Determine the [x, y] coordinate at the center of the cell enclosing the given text.  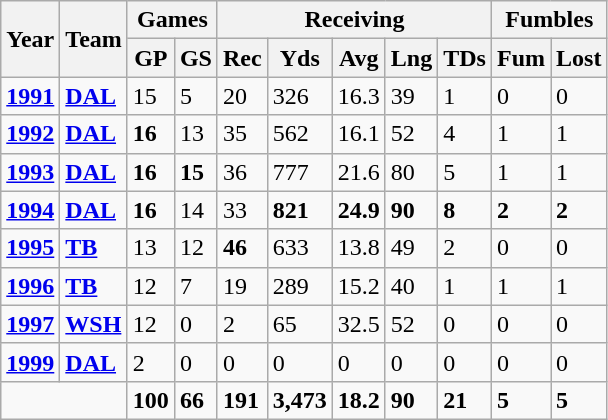
100 [150, 400]
1996 [30, 286]
821 [300, 210]
39 [411, 96]
8 [465, 210]
16.1 [358, 134]
13.8 [358, 248]
46 [242, 248]
Fumbles [548, 20]
1991 [30, 96]
Lost [579, 58]
32.5 [358, 324]
Receiving [354, 20]
80 [411, 172]
18.2 [358, 400]
65 [300, 324]
33 [242, 210]
562 [300, 134]
Games [172, 20]
WSH [94, 324]
GP [150, 58]
40 [411, 286]
191 [242, 400]
1994 [30, 210]
20 [242, 96]
24.9 [358, 210]
1995 [30, 248]
Avg [358, 58]
Lng [411, 58]
19 [242, 286]
1992 [30, 134]
3,473 [300, 400]
Year [30, 39]
21.6 [358, 172]
14 [196, 210]
TDs [465, 58]
16.3 [358, 96]
Team [94, 39]
1993 [30, 172]
66 [196, 400]
49 [411, 248]
Rec [242, 58]
633 [300, 248]
36 [242, 172]
Yds [300, 58]
777 [300, 172]
GS [196, 58]
1997 [30, 324]
7 [196, 286]
15.2 [358, 286]
Fum [520, 58]
289 [300, 286]
21 [465, 400]
4 [465, 134]
35 [242, 134]
326 [300, 96]
1999 [30, 362]
